Extract the (x, y) coordinate from the center of the cell holding the provided text.  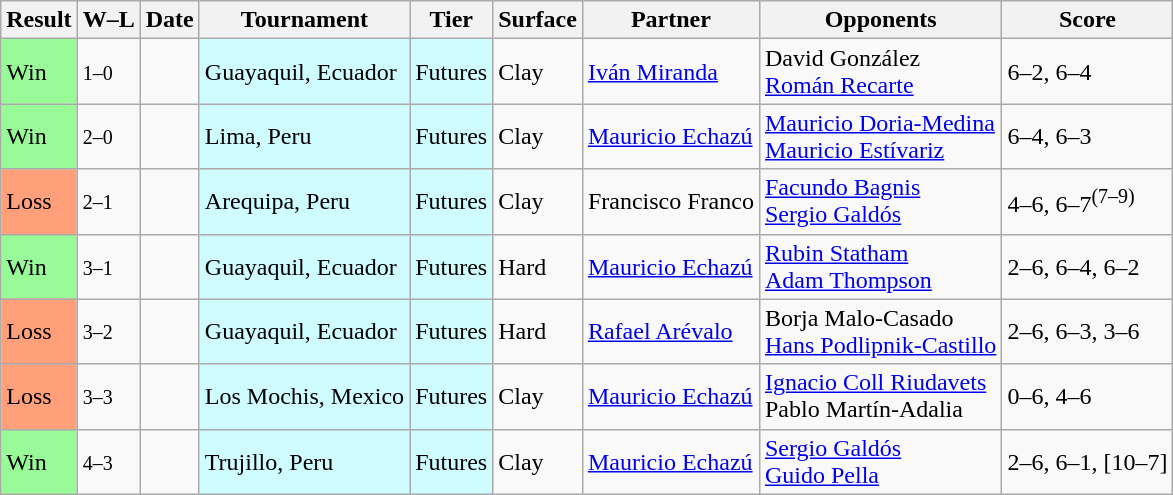
Date (170, 20)
Los Mochis, Mexico (304, 396)
0–6, 4–6 (1088, 396)
2–0 (108, 136)
3–1 (108, 266)
Tier (452, 20)
Trujillo, Peru (304, 462)
David González Román Recarte (880, 72)
2–6, 6–3, 3–6 (1088, 332)
4–3 (108, 462)
Partner (670, 20)
Opponents (880, 20)
Surface (538, 20)
W–L (108, 20)
3–2 (108, 332)
Tournament (304, 20)
4–6, 6–7(7–9) (1088, 202)
3–3 (108, 396)
Mauricio Doria-Medina Mauricio Estívariz (880, 136)
Lima, Peru (304, 136)
6–2, 6–4 (1088, 72)
Rubin Statham Adam Thompson (880, 266)
Francisco Franco (670, 202)
Iván Miranda (670, 72)
2–1 (108, 202)
Rafael Arévalo (670, 332)
2–6, 6–1, [10–7] (1088, 462)
Arequipa, Peru (304, 202)
Facundo Bagnis Sergio Galdós (880, 202)
Ignacio Coll Riudavets Pablo Martín-Adalia (880, 396)
1–0 (108, 72)
Score (1088, 20)
Borja Malo-Casado Hans Podlipnik-Castillo (880, 332)
2–6, 6–4, 6–2 (1088, 266)
6–4, 6–3 (1088, 136)
Sergio Galdós Guido Pella (880, 462)
Result (39, 20)
